Detect which cell encompasses the target text, then output its (x, y) center coordinate. 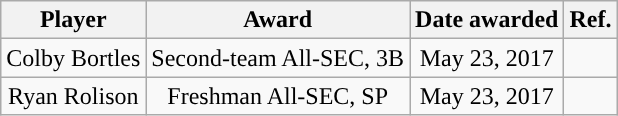
Ryan Rolison (74, 96)
Ref. (590, 20)
Player (74, 20)
Award (278, 20)
Colby Bortles (74, 58)
Second-team All-SEC, 3B (278, 58)
Freshman All-SEC, SP (278, 96)
Date awarded (487, 20)
